Scan for the cell matching the given text and deliver its (x, y) coordinate at center. 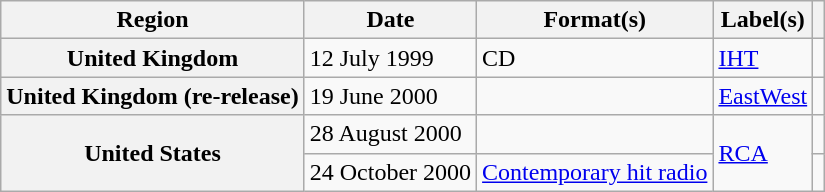
United Kingdom (152, 58)
24 October 2000 (390, 172)
Region (152, 20)
28 August 2000 (390, 134)
Contemporary hit radio (595, 172)
IHT (763, 58)
EastWest (763, 96)
12 July 1999 (390, 58)
CD (595, 58)
19 June 2000 (390, 96)
United Kingdom (re-release) (152, 96)
Date (390, 20)
United States (152, 153)
Label(s) (763, 20)
Format(s) (595, 20)
RCA (763, 153)
